Provide the [X, Y] coordinate of the cell's center where the given text is located.  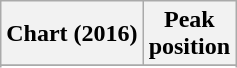
Peak position [189, 34]
Chart (2016) [72, 34]
